Identify which cell holds the provided text, then report its (x, y) central coordinate. 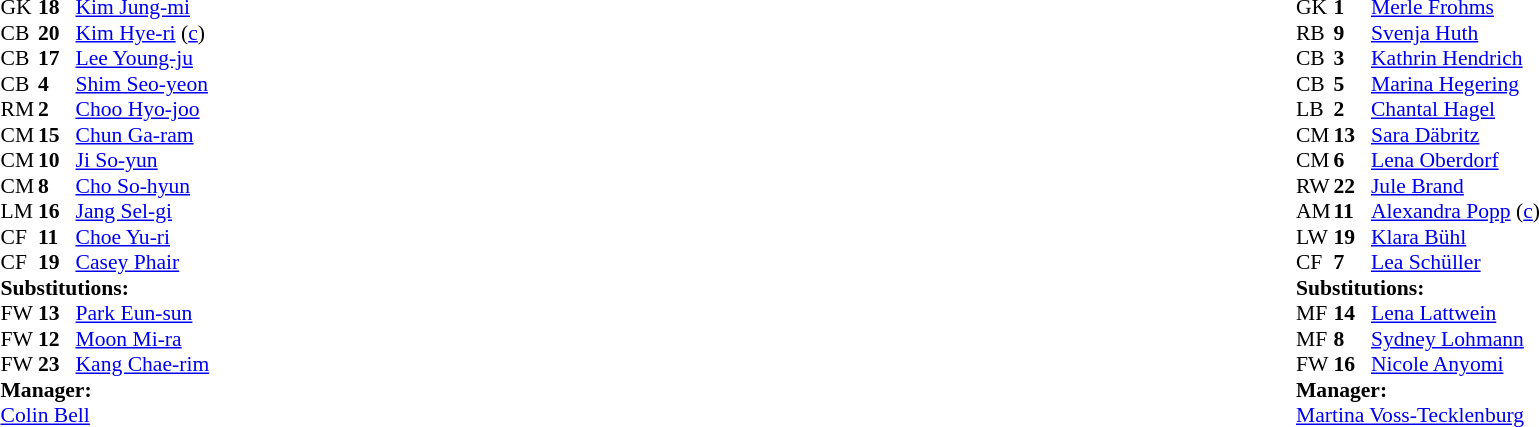
Moon Mi-ra (143, 339)
Manager: (104, 390)
17 (57, 59)
12 (57, 339)
LW (1315, 237)
Chun Ga-ram (143, 135)
LM (19, 211)
22 (1352, 186)
15 (57, 135)
9 (1352, 33)
5 (1352, 84)
Substitutions: (104, 288)
20 (57, 33)
AM (1315, 211)
6 (1352, 161)
Park Eun-sun (143, 313)
LB (1315, 109)
Ji So-yun (143, 161)
Kang Chae-rim (143, 365)
10 (57, 161)
Casey Phair (143, 263)
Lee Young-ju (143, 59)
Jang Sel-gi (143, 211)
3 (1352, 59)
Cho So-hyun (143, 186)
RW (1315, 186)
7 (1352, 263)
Kim Hye-ri (c) (143, 33)
Choo Hyo-joo (143, 109)
23 (57, 365)
Shim Seo-yeon (143, 84)
RM (19, 109)
RB (1315, 33)
Choe Yu-ri (143, 237)
14 (1352, 313)
4 (57, 84)
